From the cell containing the given text, extract its center point as (X, Y) coordinate. 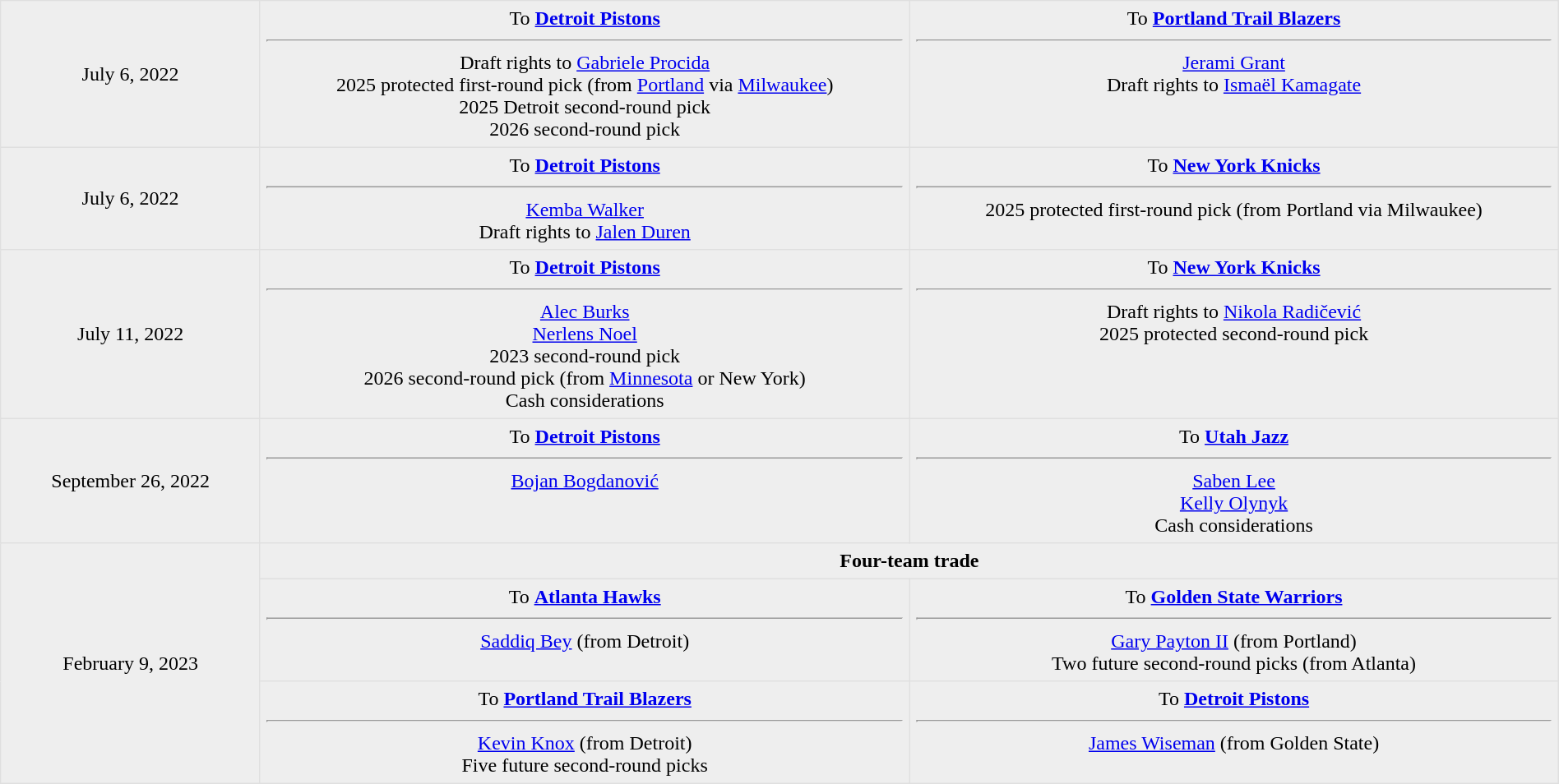
February 9, 2023 (131, 663)
To Detroit PistonsAlec BurksNerlens Noel2023 second-round pick2026 second-round pick (from Minnesota or New York)Cash considerations (584, 334)
To Detroit PistonsJames Wiseman (from Golden State) (1233, 732)
To New York KnicksDraft rights to Nikola Radičević2025 protected second-round pick (1233, 334)
To New York Knicks2025 protected first-round pick (from Portland via Milwaukee) (1233, 198)
To Portland Trail BlazersKevin Knox (from Detroit)Five future second-round picks (584, 732)
To Detroit PistonsBojan Bogdanović (584, 481)
July 11, 2022 (131, 334)
To Detroit PistonsKemba WalkerDraft rights to Jalen Duren (584, 198)
September 26, 2022 (131, 481)
To Utah JazzSaben LeeKelly OlynykCash considerations (1233, 481)
To Atlanta HawksSaddiq Bey (from Detroit) (584, 630)
To Golden State WarriorsGary Payton II (from Portland)Two future second-round picks (from Atlanta) (1233, 630)
Four-team trade (909, 561)
To Portland Trail BlazersJerami GrantDraft rights to Ismaël Kamagate (1233, 74)
